Provide the (X, Y) coordinate of the cell's center where the given text is located.  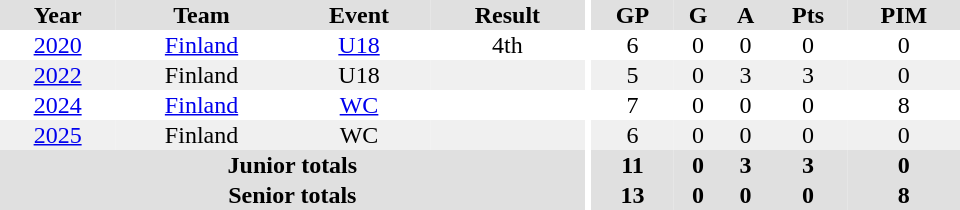
2020 (58, 45)
GP (632, 15)
5 (632, 75)
A (746, 15)
Senior totals (292, 195)
PIM (904, 15)
Junior totals (292, 165)
Event (359, 15)
2024 (58, 105)
13 (632, 195)
Result (507, 15)
7 (632, 105)
11 (632, 165)
4th (507, 45)
2025 (58, 135)
Year (58, 15)
G (698, 15)
Pts (808, 15)
2022 (58, 75)
Team (202, 15)
